Return (x, y) of the center of cell containing provided text 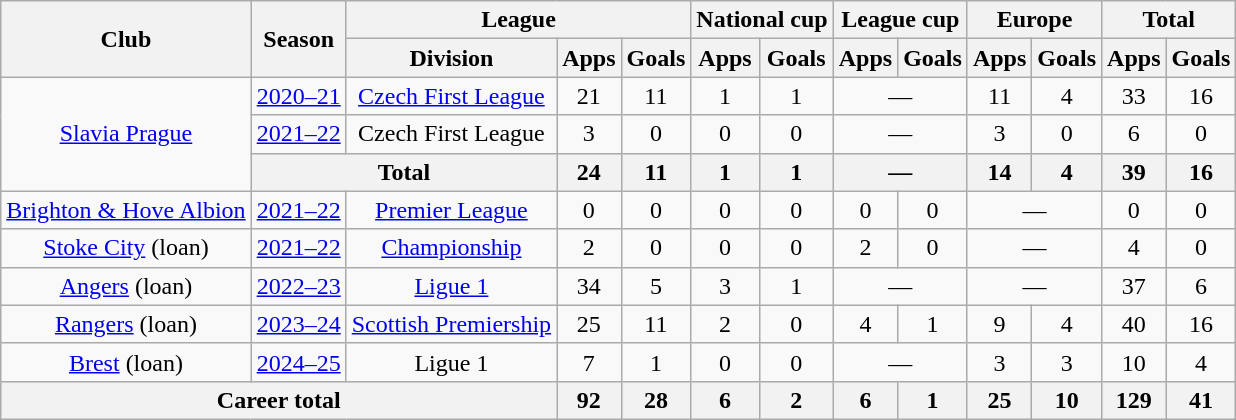
Career total (279, 400)
League (518, 20)
Season (298, 39)
Stoke City (loan) (126, 248)
Championship (451, 248)
Brighton & Hove Albion (126, 210)
Slavia Prague (126, 134)
Brest (loan) (126, 362)
39 (1134, 172)
2020–21 (298, 96)
Division (451, 58)
40 (1134, 324)
Scottish Premiership (451, 324)
2024–25 (298, 362)
League cup (900, 20)
2022–23 (298, 286)
Angers (loan) (126, 286)
37 (1134, 286)
129 (1134, 400)
Rangers (loan) (126, 324)
14 (999, 172)
92 (589, 400)
41 (1201, 400)
7 (589, 362)
2023–24 (298, 324)
28 (656, 400)
24 (589, 172)
5 (656, 286)
9 (999, 324)
33 (1134, 96)
34 (589, 286)
Club (126, 39)
Premier League (451, 210)
21 (589, 96)
National cup (762, 20)
Europe (1034, 20)
